Extract the (x, y) coordinate from the center of the cell holding the provided text.  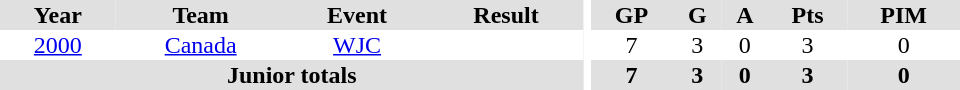
GP (631, 15)
A (745, 15)
PIM (904, 15)
Canada (201, 45)
Year (58, 15)
G (698, 15)
Result (506, 15)
Junior totals (292, 75)
Team (201, 15)
Pts (808, 15)
WJC (358, 45)
Event (358, 15)
2000 (58, 45)
